Output the [X, Y] coordinate of the center of the cell containing the given text.  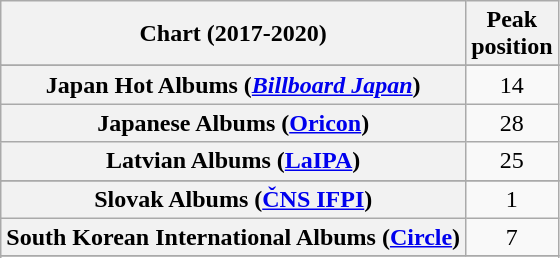
Chart (2017-2020) [234, 34]
25 [512, 161]
Peak position [512, 34]
1 [512, 199]
28 [512, 123]
14 [512, 85]
7 [512, 237]
Japanese Albums (Oricon) [234, 123]
Latvian Albums (LaIPA) [234, 161]
South Korean International Albums (Circle) [234, 237]
Slovak Albums (ČNS IFPI) [234, 199]
Japan Hot Albums (Billboard Japan) [234, 85]
